Capture the cell that displays the provided text and extract its [X, Y] central coordinate. 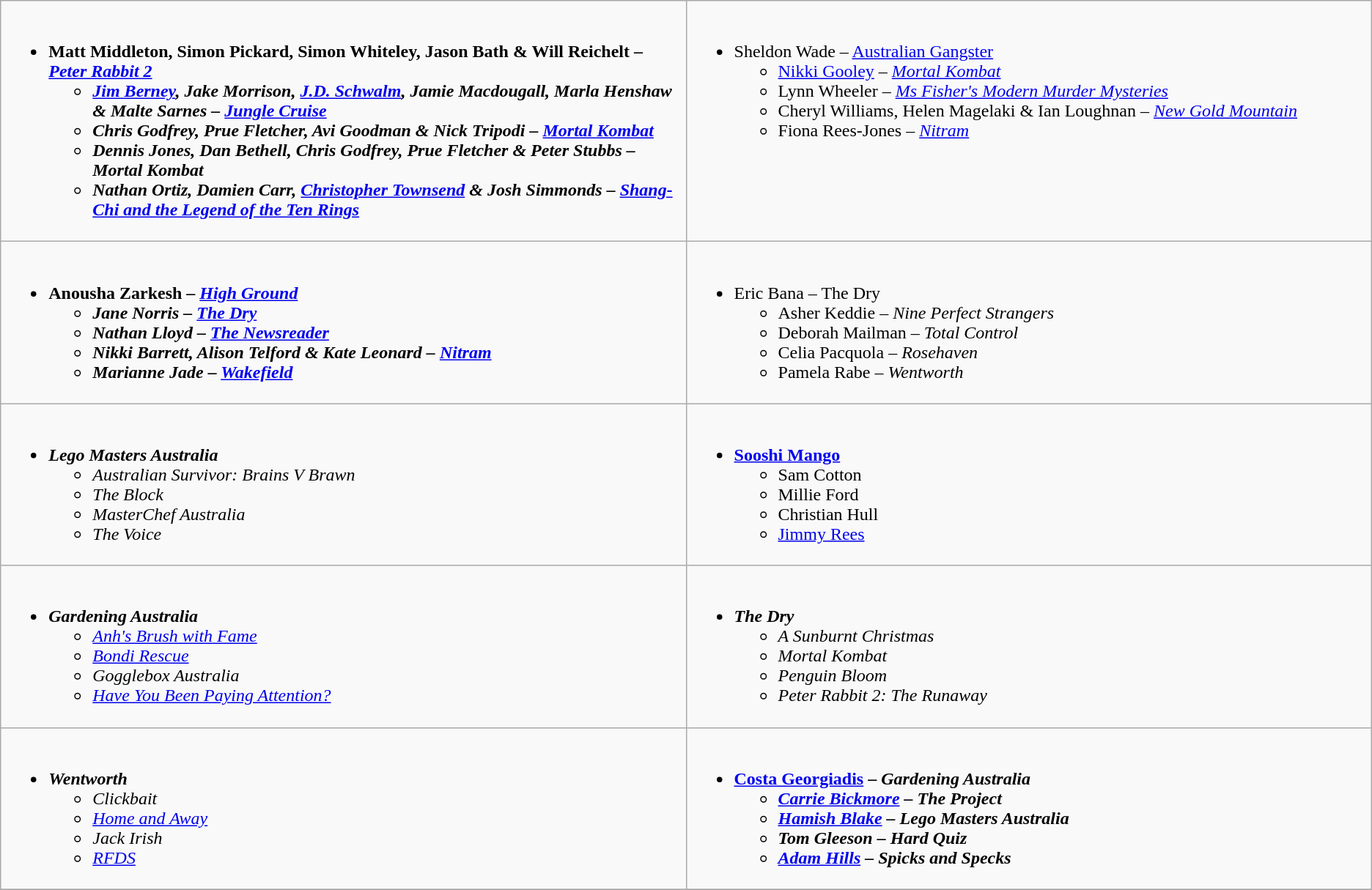
Sooshi MangoSam CottonMillie FordChristian HullJimmy Rees [1029, 485]
WentworthClickbaitHome and AwayJack IrishRFDS [343, 809]
Lego Masters AustraliaAustralian Survivor: Brains V BrawnThe BlockMasterChef AustraliaThe Voice [343, 485]
Eric Bana – The DryAsher Keddie – Nine Perfect StrangersDeborah Mailman – Total ControlCelia Pacquola – RosehavenPamela Rabe – Wentworth [1029, 322]
The DryA Sunburnt ChristmasMortal KombatPenguin BloomPeter Rabbit 2: The Runaway [1029, 646]
Gardening AustraliaAnh's Brush with FameBondi RescueGogglebox AustraliaHave You Been Paying Attention? [343, 646]
